From the cell containing the given text, extract its center point as [X, Y] coordinate. 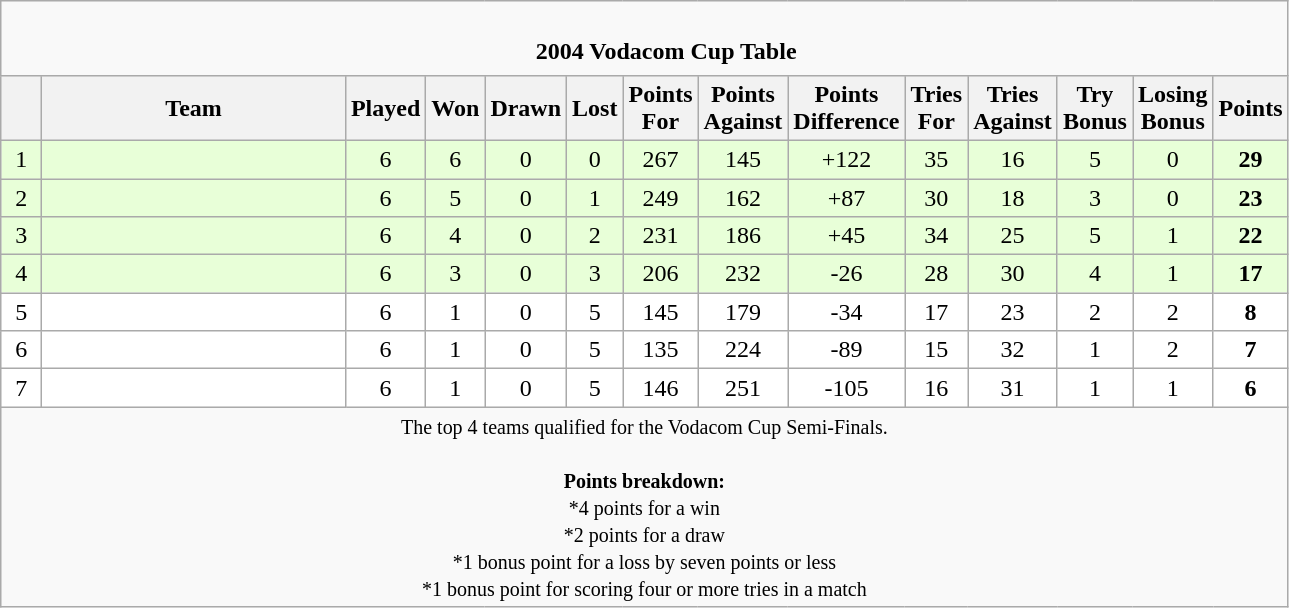
Points For [660, 108]
Played [385, 108]
+45 [846, 236]
Lost [595, 108]
Losing Bonus [1172, 108]
Drawn [526, 108]
232 [743, 274]
-34 [846, 312]
224 [743, 350]
+122 [846, 159]
35 [936, 159]
Try Bonus [1094, 108]
Points [1250, 108]
Points Difference [846, 108]
162 [743, 197]
Won [456, 108]
-89 [846, 350]
8 [1250, 312]
135 [660, 350]
179 [743, 312]
249 [660, 197]
-26 [846, 274]
Tries Against [1013, 108]
146 [660, 388]
22 [1250, 236]
34 [936, 236]
32 [1013, 350]
251 [743, 388]
-105 [846, 388]
28 [936, 274]
15 [936, 350]
Tries For [936, 108]
231 [660, 236]
29 [1250, 159]
206 [660, 274]
+87 [846, 197]
25 [1013, 236]
186 [743, 236]
Team [194, 108]
18 [1013, 197]
31 [1013, 388]
267 [660, 159]
Points Against [743, 108]
